Determine the [X, Y] coordinate at the center of the cell enclosing the given text.  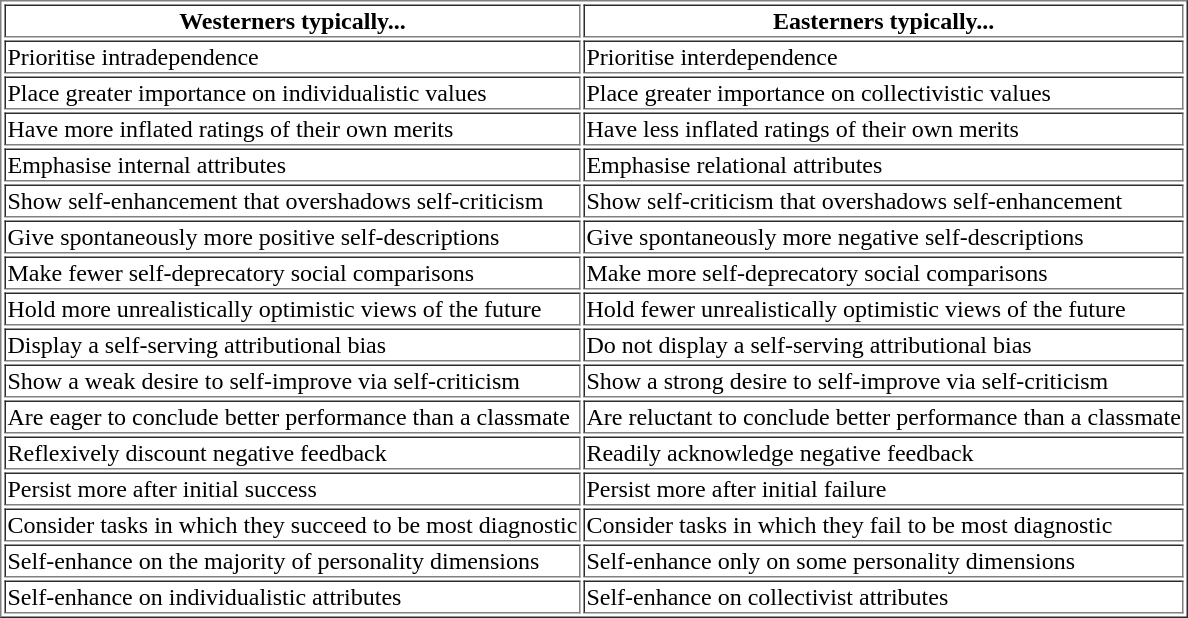
Are reluctant to conclude better performance than a classmate [883, 416]
Display a self-serving attributional bias [292, 344]
Show a strong desire to self-improve via self-criticism [883, 380]
Westerners typically... [292, 20]
Prioritise interdependence [883, 56]
Show a weak desire to self-improve via self-criticism [292, 380]
Emphasise relational attributes [883, 164]
Self-enhance on the majority of personality dimensions [292, 560]
Hold fewer unrealistically optimistic views of the future [883, 308]
Self-enhance only on some personality dimensions [883, 560]
Hold more unrealistically optimistic views of the future [292, 308]
Make fewer self-deprecatory social comparisons [292, 272]
Place greater importance on collectivistic values [883, 92]
Do not display a self-serving attributional bias [883, 344]
Persist more after initial failure [883, 488]
Give spontaneously more negative self-descriptions [883, 236]
Place greater importance on individualistic values [292, 92]
Self-enhance on individualistic attributes [292, 596]
Persist more after initial success [292, 488]
Make more self-deprecatory social comparisons [883, 272]
Have more inflated ratings of their own merits [292, 128]
Consider tasks in which they succeed to be most diagnostic [292, 524]
Easterners typically... [883, 20]
Self-enhance on collectivist attributes [883, 596]
Emphasise internal attributes [292, 164]
Prioritise intradependence [292, 56]
Show self-criticism that overshadows self-enhancement [883, 200]
Are eager to conclude better performance than a classmate [292, 416]
Readily acknowledge negative feedback [883, 452]
Show self-enhancement that overshadows self-criticism [292, 200]
Consider tasks in which they fail to be most diagnostic [883, 524]
Reflexively discount negative feedback [292, 452]
Give spontaneously more positive self-descriptions [292, 236]
Have less inflated ratings of their own merits [883, 128]
